Locate the cell with the specified text and output its [X, Y] center coordinate. 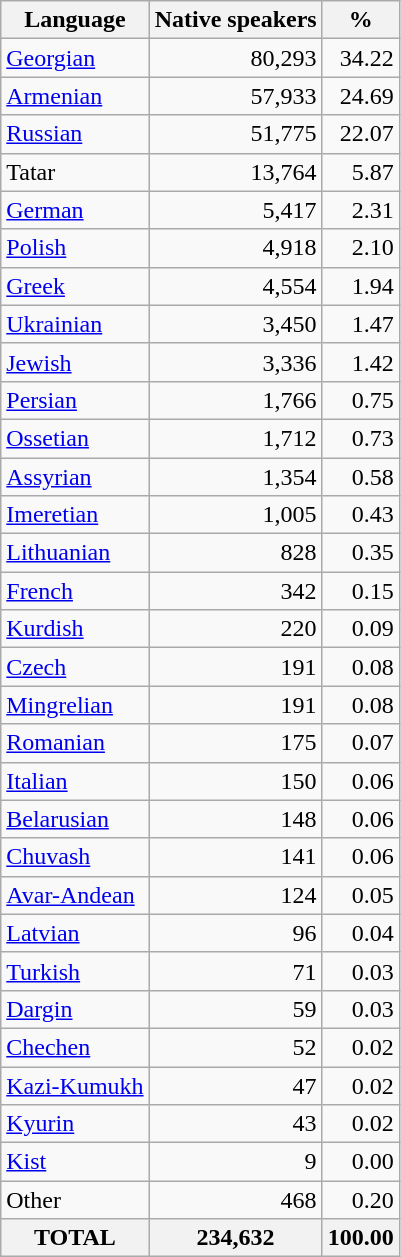
0.05 [360, 895]
Ossetian [75, 438]
0.75 [360, 400]
0.09 [360, 629]
0.15 [360, 591]
0.35 [360, 553]
2.10 [360, 248]
51,775 [236, 134]
Turkish [75, 971]
Persian [75, 400]
24.69 [360, 96]
Latvian [75, 933]
2.31 [360, 210]
1.42 [360, 362]
Jewish [75, 362]
Lithuanian [75, 553]
Tatar [75, 172]
Georgian [75, 58]
1,005 [236, 515]
342 [236, 591]
Armenian [75, 96]
1,766 [236, 400]
Chechen [75, 1047]
% [360, 20]
Kazi-Kumukh [75, 1085]
220 [236, 629]
Dargin [75, 1009]
Romanian [75, 743]
828 [236, 553]
4,918 [236, 248]
Kurdish [75, 629]
0.73 [360, 438]
47 [236, 1085]
3,450 [236, 324]
52 [236, 1047]
0.43 [360, 515]
French [75, 591]
468 [236, 1200]
Mingrelian [75, 705]
Avar-Andean [75, 895]
34.22 [360, 58]
5.87 [360, 172]
148 [236, 819]
Kyurin [75, 1124]
Italian [75, 781]
Czech [75, 667]
43 [236, 1124]
3,336 [236, 362]
141 [236, 857]
Kist [75, 1162]
1,712 [236, 438]
150 [236, 781]
TOTAL [75, 1238]
Russian [75, 134]
96 [236, 933]
59 [236, 1009]
Native speakers [236, 20]
Language [75, 20]
0.58 [360, 477]
5,417 [236, 210]
Greek [75, 286]
Assyrian [75, 477]
13,764 [236, 172]
234,632 [236, 1238]
Imeretian [75, 515]
0.07 [360, 743]
100.00 [360, 1238]
Chuvash [75, 857]
9 [236, 1162]
80,293 [236, 58]
0.04 [360, 933]
71 [236, 971]
1,354 [236, 477]
0.00 [360, 1162]
Other [75, 1200]
Polish [75, 248]
German [75, 210]
175 [236, 743]
22.07 [360, 134]
1.94 [360, 286]
Ukrainian [75, 324]
4,554 [236, 286]
0.20 [360, 1200]
124 [236, 895]
57,933 [236, 96]
Belarusian [75, 819]
1.47 [360, 324]
